Output the (X, Y) coordinate of the center of the cell containing the given text.  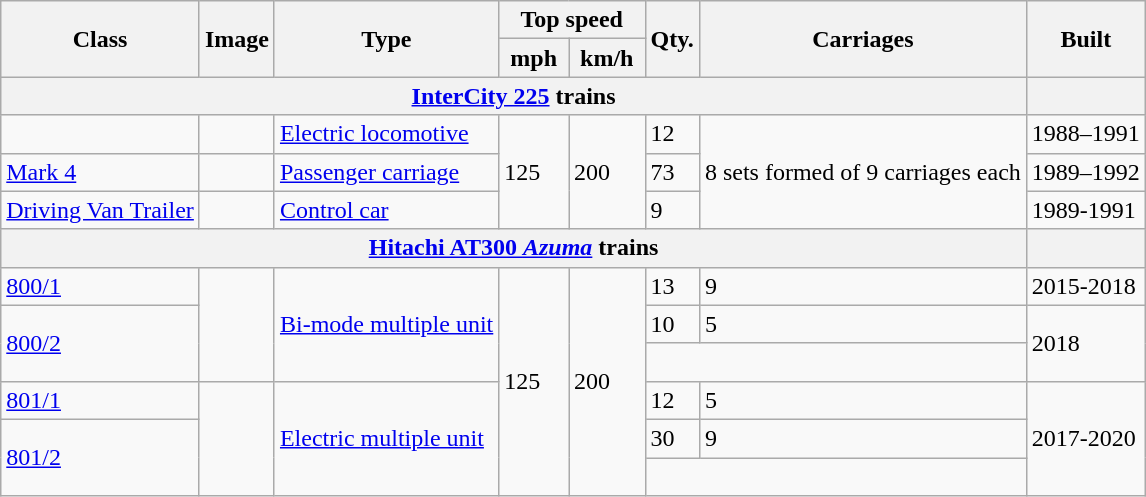
Control car (386, 210)
2018 (1086, 343)
1989-1991 (1086, 210)
Class (100, 39)
800/2 (100, 343)
13 (672, 286)
Image (236, 39)
801/1 (100, 400)
Passenger carriage (386, 172)
mph (534, 58)
8 sets formed of 9 carriages each (862, 172)
2015-2018 (1086, 286)
Bi-mode multiple unit (386, 324)
800/1 (100, 286)
Type (386, 39)
Hitachi AT300 Azuma trains (514, 248)
2017-2020 (1086, 438)
Electric locomotive (386, 134)
Electric multiple unit (386, 438)
Built (1086, 39)
Qty. (672, 39)
Driving Van Trailer (100, 210)
Carriages (862, 39)
Mark 4 (100, 172)
30 (672, 438)
Top speed (572, 20)
1988–1991 (1086, 134)
InterCity 225 trains (514, 96)
801/2 (100, 457)
10 (672, 324)
73 (672, 172)
1989–1992 (1086, 172)
km/h (607, 58)
